Scan for the cell matching the given text and deliver its [X, Y] coordinate at center. 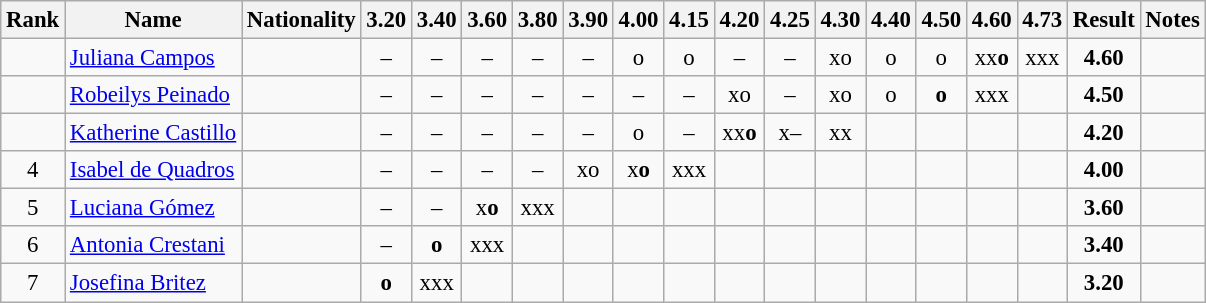
4.30 [840, 20]
3.90 [588, 20]
Katherine Castillo [154, 133]
Result [1104, 20]
Antonia Crestani [154, 245]
Robeilys Peinado [154, 95]
Luciana Gómez [154, 208]
xx [840, 133]
4.40 [891, 20]
x– [790, 133]
5 [33, 208]
Nationality [302, 20]
Name [154, 20]
3.80 [537, 20]
4.15 [689, 20]
Rank [33, 20]
Juliana Campos [154, 58]
Josefina Britez [154, 283]
4.25 [790, 20]
Isabel de Quadros [154, 170]
Notes [1172, 20]
4.73 [1042, 20]
4 [33, 170]
6 [33, 245]
7 [33, 283]
